Provide the (X, Y) coordinate of the cell's center where the given text is located.  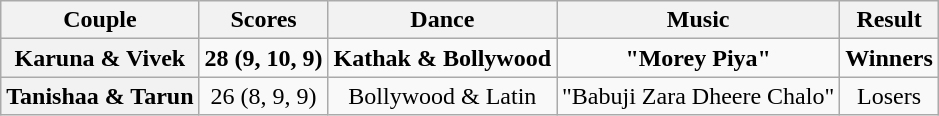
Kathak & Bollywood (442, 58)
28 (9, 10, 9) (264, 58)
Result (890, 20)
Tanishaa & Tarun (100, 96)
"Babuji Zara Dheere Chalo" (698, 96)
26 (8, 9, 9) (264, 96)
Music (698, 20)
"Morey Piya" (698, 58)
Bollywood & Latin (442, 96)
Losers (890, 96)
Winners (890, 58)
Couple (100, 20)
Dance (442, 20)
Karuna & Vivek (100, 58)
Scores (264, 20)
